For the text-containing cell, return its midpoint in (X, Y) coordinate format. 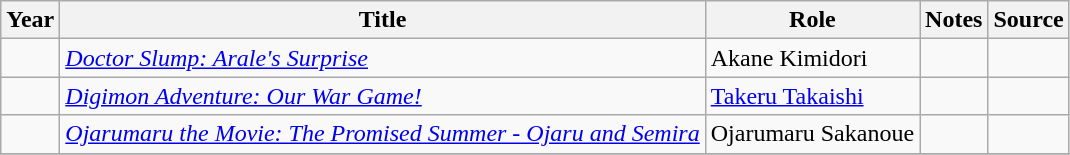
Digimon Adventure: Our War Game! (382, 96)
Year (30, 20)
Takeru Takaishi (812, 96)
Akane Kimidori (812, 58)
Notes (954, 20)
Ojarumaru the Movie: The Promised Summer - Ojaru and Semira (382, 134)
Title (382, 20)
Ojarumaru Sakanoue (812, 134)
Role (812, 20)
Source (1028, 20)
Doctor Slump: Arale's Surprise (382, 58)
